Output the [x, y] coordinate of the center of the cell containing the given text.  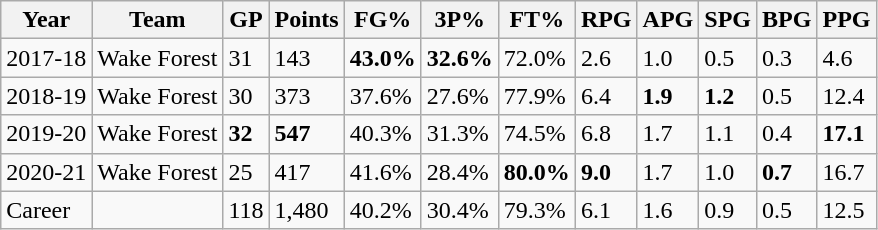
72.0% [536, 58]
12.5 [846, 210]
1.2 [728, 96]
25 [246, 172]
547 [306, 134]
32.6% [460, 58]
FG% [382, 20]
6.4 [606, 96]
31 [246, 58]
BPG [787, 20]
373 [306, 96]
PPG [846, 20]
37.6% [382, 96]
1.9 [668, 96]
Team [158, 20]
SPG [728, 20]
32 [246, 134]
74.5% [536, 134]
9.0 [606, 172]
30 [246, 96]
Points [306, 20]
Career [46, 210]
40.2% [382, 210]
0.4 [787, 134]
RPG [606, 20]
0.9 [728, 210]
GP [246, 20]
6.8 [606, 134]
0.7 [787, 172]
28.4% [460, 172]
417 [306, 172]
143 [306, 58]
80.0% [536, 172]
4.6 [846, 58]
30.4% [460, 210]
FT% [536, 20]
2019-20 [46, 134]
2017-18 [46, 58]
41.6% [382, 172]
1.1 [728, 134]
3P% [460, 20]
16.7 [846, 172]
1,480 [306, 210]
17.1 [846, 134]
2020-21 [46, 172]
27.6% [460, 96]
40.3% [382, 134]
Year [46, 20]
31.3% [460, 134]
1.6 [668, 210]
43.0% [382, 58]
77.9% [536, 96]
APG [668, 20]
2.6 [606, 58]
2018-19 [46, 96]
0.3 [787, 58]
79.3% [536, 210]
118 [246, 210]
12.4 [846, 96]
6.1 [606, 210]
